Pinpoint the cell where the given text exists, returning its (X, Y) midpoint coordinate. 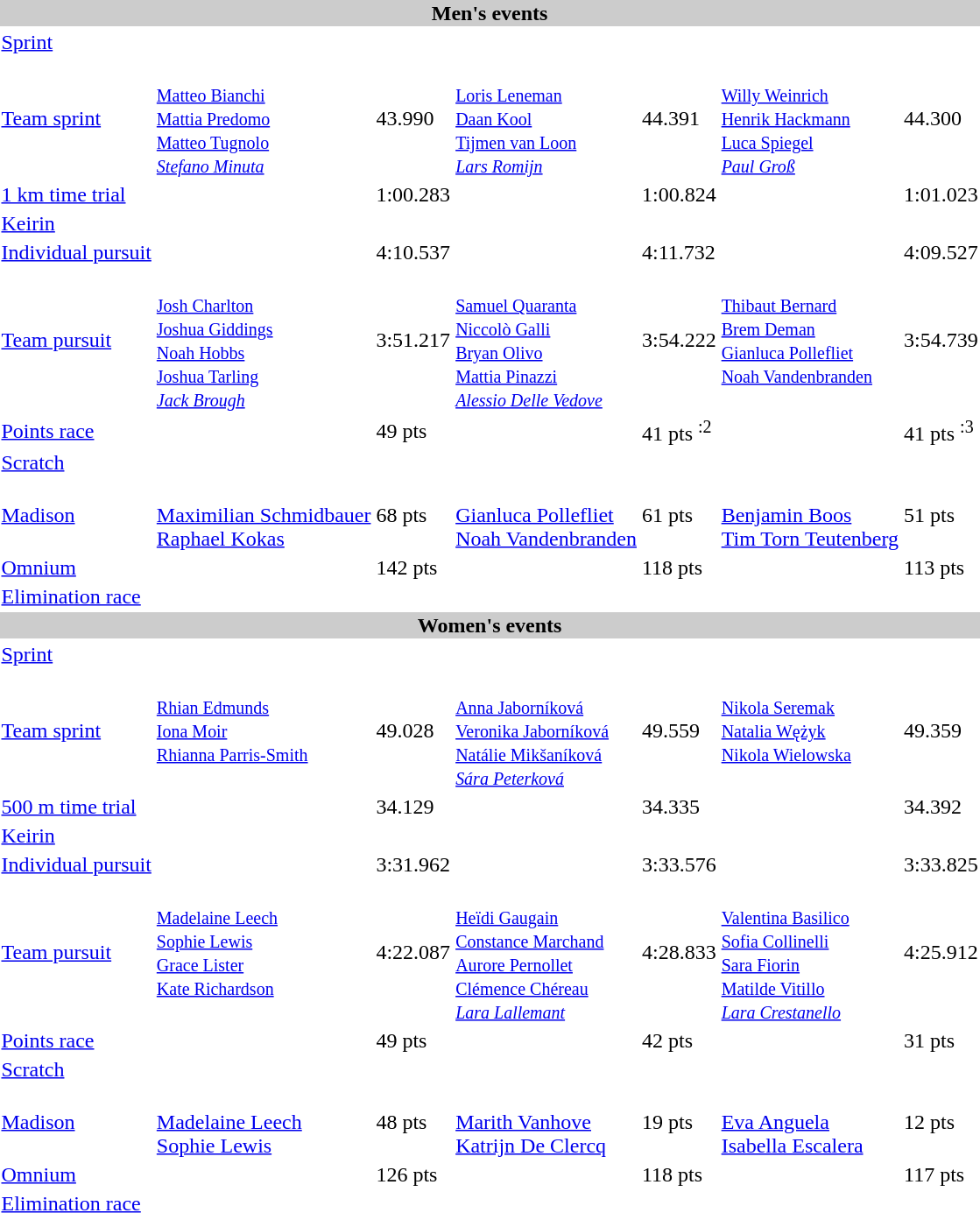
Elimination race (76, 596)
Benjamin BoosTim Torn Teutenberg (809, 515)
3:51.217 (413, 340)
Thibaut BernardBrem DemanGianluca PolleflietNoah Vandenbranden (809, 340)
Heïdi GaugainConstance MarchandAurore PernolletClémence ChéreauLara Lallemant (546, 953)
Josh CharltonJoshua GiddingsNoah HobbsJoshua TarlingJack Brough (264, 340)
4:10.537 (413, 252)
Maximilian SchmidbauerRaphael Kokas (264, 515)
Marith VanhoveKatrijn De Clercq (546, 1122)
34.392 (941, 807)
3:31.962 (413, 864)
Rhian EdmundsIona MoirRhianna Parris-Smith (264, 730)
4:25.912 (941, 953)
4:09.527 (941, 252)
49.559 (679, 730)
142 pts (413, 568)
Madelaine LeechSophie LewisGrace ListerKate Richardson (264, 953)
44.300 (941, 118)
61 pts (679, 515)
49.028 (413, 730)
Gianluca PolleflietNoah Vandenbranden (546, 515)
31 pts (941, 1040)
1:00.824 (679, 194)
Willy WeinrichHenrik HackmannLuca SpiegelPaul Groß (809, 118)
41 pts :2 (679, 431)
44.391 (679, 118)
Men's events (490, 13)
Women's events (490, 625)
Anna JaborníkováVeronika JaborníkováNatálie MikšaníkováSára Peterková (546, 730)
126 pts (413, 1174)
1 km time trial (76, 194)
48 pts (413, 1122)
42 pts (679, 1040)
68 pts (413, 515)
Matteo BianchiMattia PredomoMatteo TugnoloStefano Minuta (264, 118)
34.129 (413, 807)
Samuel QuarantaNiccolò GalliBryan OlivoMattia PinazziAlessio Delle Vedove (546, 340)
500 m time trial (76, 807)
43.990 (413, 118)
4:28.833 (679, 953)
3:33.825 (941, 864)
34.335 (679, 807)
3:54.222 (679, 340)
1:00.283 (413, 194)
Nikola SeremakNatalia WężykNikola Wielowska (809, 730)
Valentina BasilicoSofia CollinelliSara FiorinMatilde VitilloLara Crestanello (809, 953)
Madelaine LeechSophie Lewis (264, 1122)
Eva AnguelaIsabella Escalera (809, 1122)
113 pts (941, 568)
3:33.576 (679, 864)
Loris LenemanDaan KoolTijmen van LoonLars Romijn (546, 118)
4:11.732 (679, 252)
49.359 (941, 730)
117 pts (941, 1174)
41 pts :3 (941, 431)
12 pts (941, 1122)
3:54.739 (941, 340)
1:01.023 (941, 194)
51 pts (941, 515)
4:22.087 (413, 953)
19 pts (679, 1122)
